Determine the (X, Y) coordinate at the center of the cell enclosing the given text.  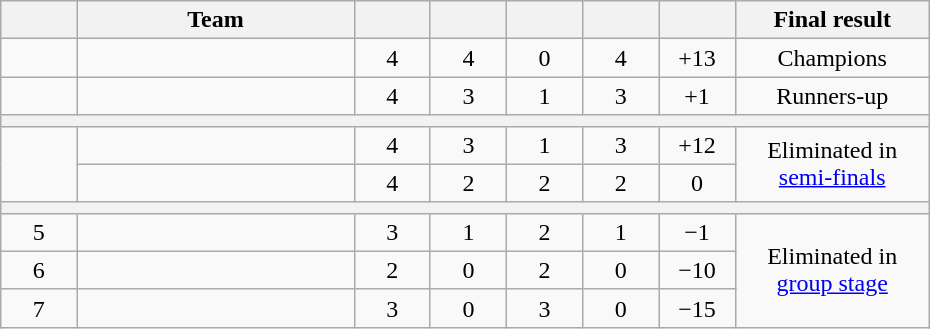
7 (39, 308)
Runners-up (832, 96)
+12 (697, 145)
Eliminated in semi-finals (832, 164)
Final result (832, 20)
Eliminated in group stage (832, 270)
Champions (832, 58)
−10 (697, 270)
+1 (697, 96)
−15 (697, 308)
Team (216, 20)
+13 (697, 58)
5 (39, 232)
6 (39, 270)
−1 (697, 232)
